Find where the given text appears and provide that cell's center as [X, Y] coordinate. 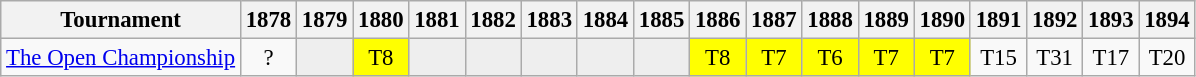
T6 [830, 58]
Tournament [121, 20]
T31 [1055, 58]
1884 [605, 20]
T17 [1111, 58]
1879 [325, 20]
1883 [549, 20]
T15 [998, 58]
1894 [1167, 20]
The Open Championship [121, 58]
1878 [268, 20]
1889 [886, 20]
T20 [1167, 58]
1891 [998, 20]
1890 [942, 20]
1880 [381, 20]
1885 [661, 20]
1893 [1111, 20]
1881 [437, 20]
? [268, 58]
1886 [718, 20]
1882 [493, 20]
1892 [1055, 20]
1887 [774, 20]
1888 [830, 20]
